Return (X, Y) of the center of cell containing provided text 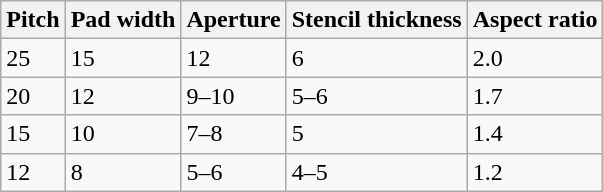
6 (376, 58)
Pad width (123, 20)
25 (33, 58)
Aperture (234, 20)
5 (376, 134)
Pitch (33, 20)
1.4 (535, 134)
7–8 (234, 134)
1.2 (535, 172)
Stencil thickness (376, 20)
10 (123, 134)
2.0 (535, 58)
Aspect ratio (535, 20)
8 (123, 172)
4–5 (376, 172)
9–10 (234, 96)
1.7 (535, 96)
20 (33, 96)
